Capture the cell that displays the provided text and extract its [x, y] central coordinate. 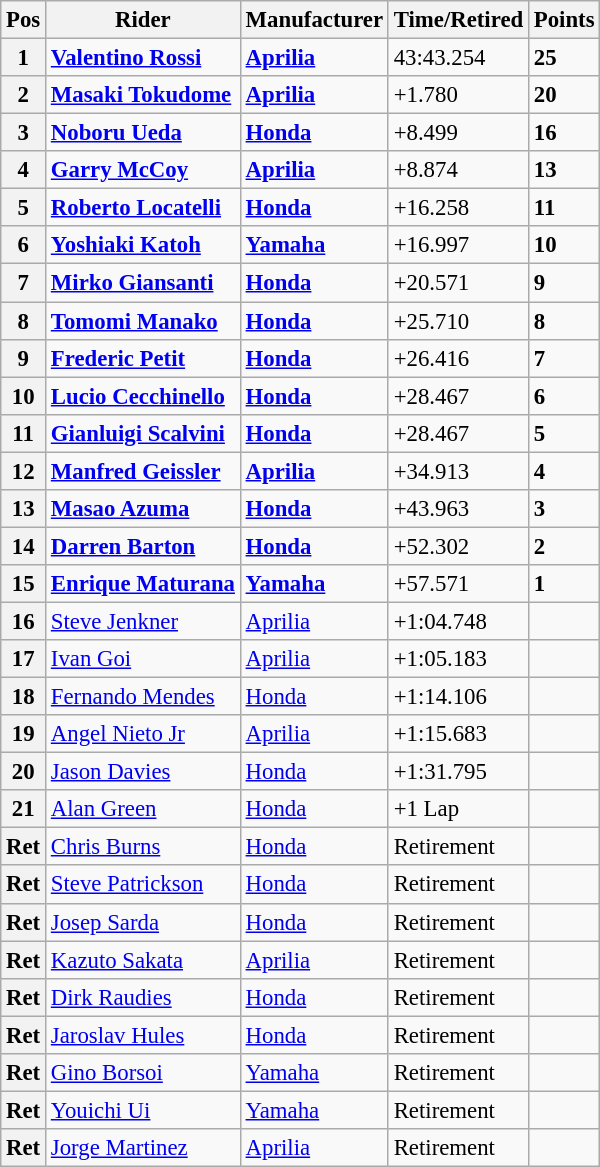
Enrique Maturana [144, 584]
+16.997 [458, 245]
+34.913 [458, 471]
25 [564, 58]
Noboru Ueda [144, 133]
Yoshiaki Katoh [144, 245]
12 [24, 471]
14 [24, 546]
43:43.254 [458, 58]
Manfred Geissler [144, 471]
18 [24, 697]
+52.302 [458, 546]
Rider [144, 20]
Points [564, 20]
+26.416 [458, 358]
+1:04.748 [458, 621]
Masaki Tokudome [144, 95]
+1 Lap [458, 809]
Mirko Giansanti [144, 283]
15 [24, 584]
Kazuto Sakata [144, 960]
Gino Borsoi [144, 1073]
+1:15.683 [458, 734]
Ivan Goi [144, 659]
+43.963 [458, 509]
+25.710 [458, 321]
Pos [24, 20]
Chris Burns [144, 847]
Valentino Rossi [144, 58]
Josep Sarda [144, 922]
Alan Green [144, 809]
+20.571 [458, 283]
21 [24, 809]
+16.258 [458, 208]
Lucio Cecchinello [144, 396]
+1:14.106 [458, 697]
Time/Retired [458, 20]
+57.571 [458, 584]
+1.780 [458, 95]
Masao Azuma [144, 509]
Angel Nieto Jr [144, 734]
Tomomi Manako [144, 321]
Jorge Martinez [144, 1148]
Garry McCoy [144, 170]
17 [24, 659]
Frederic Petit [144, 358]
Gianluigi Scalvini [144, 433]
+1:05.183 [458, 659]
Manufacturer [314, 20]
+1:31.795 [458, 772]
Roberto Locatelli [144, 208]
Steve Patrickson [144, 885]
Darren Barton [144, 546]
Dirk Raudies [144, 997]
+8.499 [458, 133]
Jaroslav Hules [144, 1035]
+8.874 [458, 170]
Fernando Mendes [144, 697]
Jason Davies [144, 772]
Steve Jenkner [144, 621]
19 [24, 734]
Youichi Ui [144, 1110]
